Find where the given text appears and provide that cell's center as (x, y) coordinate. 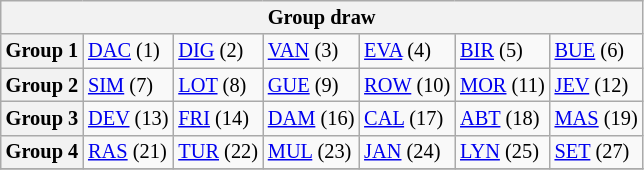
RAS (21) (128, 152)
CAL (17) (407, 118)
Group 4 (42, 152)
Group 1 (42, 51)
BIR (5) (502, 51)
MUL (23) (311, 152)
JAN (24) (407, 152)
VAN (3) (311, 51)
TUR (22) (218, 152)
DIG (2) (218, 51)
ABT (18) (502, 118)
ROW (10) (407, 85)
DEV (13) (128, 118)
DAM (16) (311, 118)
Group draw (322, 17)
Group 2 (42, 85)
SET (27) (596, 152)
SIM (7) (128, 85)
BUE (6) (596, 51)
Group 3 (42, 118)
LYN (25) (502, 152)
EVA (4) (407, 51)
GUE (9) (311, 85)
JEV (12) (596, 85)
FRI (14) (218, 118)
DAC (1) (128, 51)
LOT (8) (218, 85)
MOR (11) (502, 85)
MAS (19) (596, 118)
